Identify which cell holds the provided text, then report its [X, Y] central coordinate. 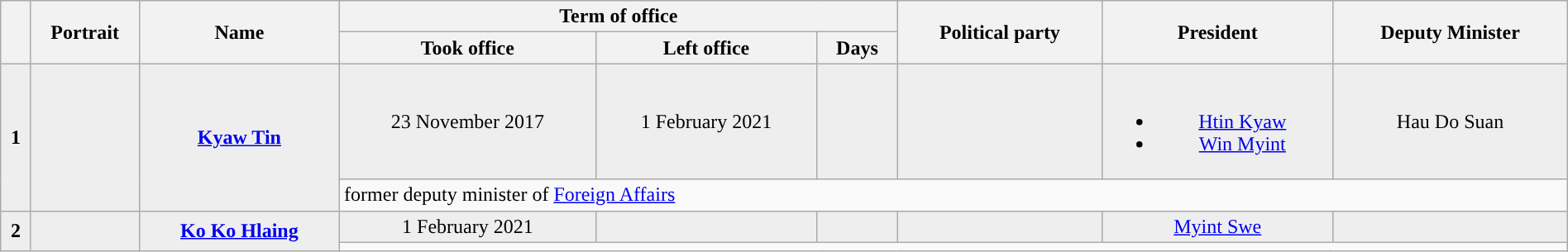
1 [16, 137]
Myint Swe [1217, 226]
Took office [468, 48]
Hau Do Suan [1451, 121]
Name [239, 32]
Portrait [84, 32]
23 November 2017 [468, 121]
President [1217, 32]
former deputy minister of Foreign Affairs [954, 195]
Kyaw Tin [239, 137]
Left office [706, 48]
2 [16, 231]
Deputy Minister [1451, 32]
Political party [1000, 32]
Term of office [619, 17]
Htin KyawWin Myint [1217, 121]
Days [857, 48]
Ko Ko Hlaing [239, 231]
